Output the [x, y] coordinate of the center of the cell containing the given text.  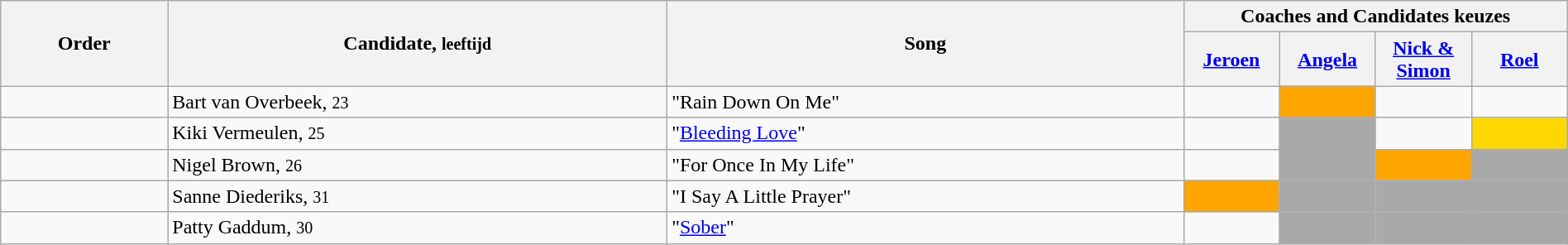
Nigel Brown, 26 [418, 165]
"Sober" [925, 228]
Candidate, leeftijd [418, 43]
Roel [1519, 60]
Patty Gaddum, 30 [418, 228]
Kiki Vermeulen, 25 [418, 133]
Angela [1327, 60]
Coaches and Candidates keuzes [1375, 17]
"I Say A Little Prayer" [925, 196]
Bart van Overbeek, 23 [418, 102]
"Rain Down On Me" [925, 102]
"Bleeding Love" [925, 133]
Nick & Simon [1423, 60]
Sanne Diederiks, 31 [418, 196]
Order [84, 43]
Jeroen [1231, 60]
Song [925, 43]
"For Once In My Life" [925, 165]
